Locate the cell with the specified text and output its (x, y) center coordinate. 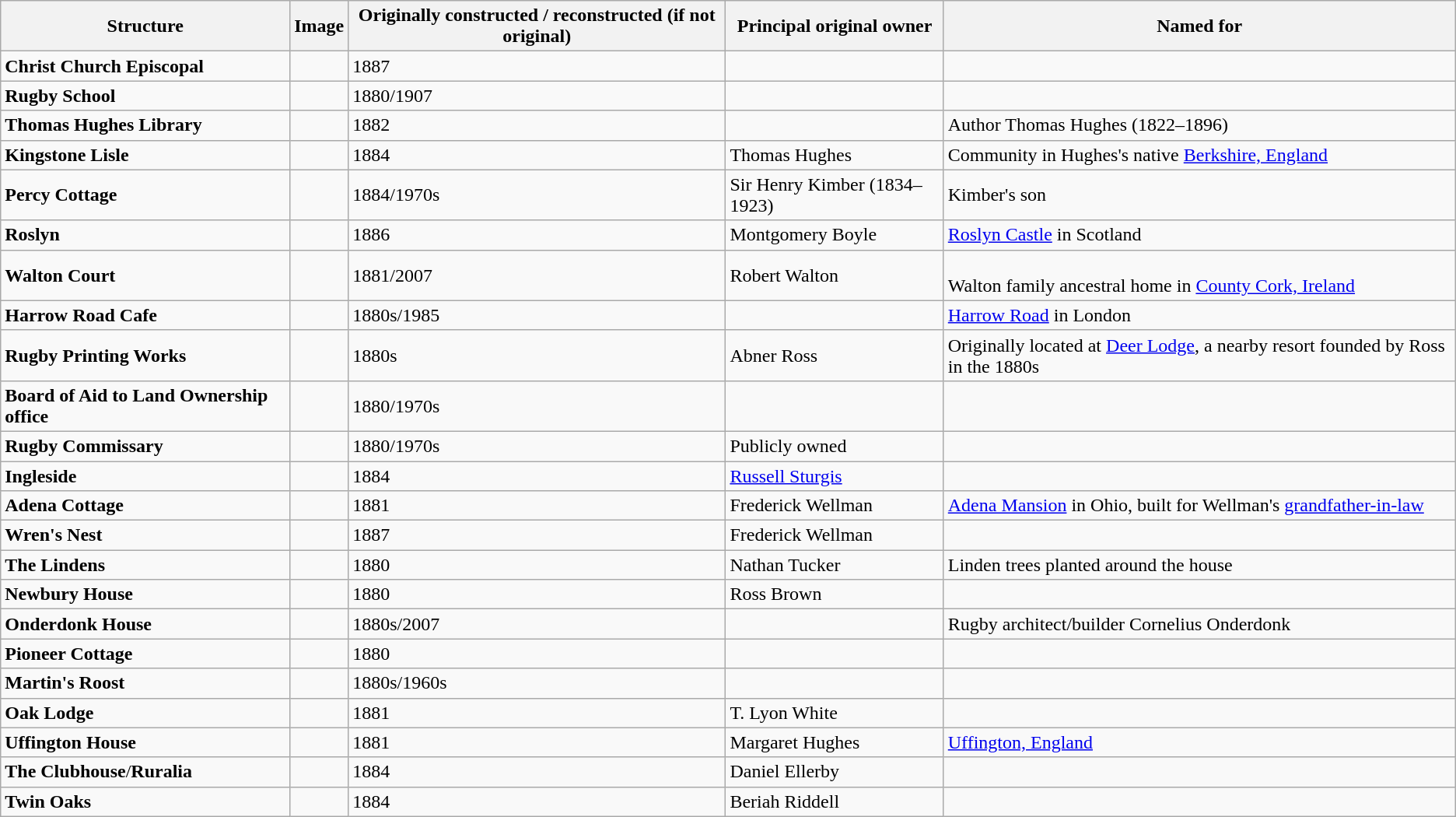
The Lindens (145, 565)
1886 (537, 235)
Margaret Hughes (835, 742)
Thomas Hughes Library (145, 125)
Roslyn (145, 235)
Originally located at Deer Lodge, a nearby resort founded by Ross in the 1880s (1199, 355)
Kimber's son (1199, 195)
Ross Brown (835, 594)
The Clubhouse/Ruralia (145, 772)
Beriah Riddell (835, 801)
1884/1970s (537, 195)
Montgomery Boyle (835, 235)
1880s/1985 (537, 315)
1882 (537, 125)
Daniel Ellerby (835, 772)
Publicly owned (835, 446)
1881/2007 (537, 275)
Twin Oaks (145, 801)
Rugby Printing Works (145, 355)
Originally constructed / reconstructed (if not original) (537, 26)
Russell Sturgis (835, 475)
Harrow Road in London (1199, 315)
Board of Aid to Land Ownership office (145, 406)
Wren's Nest (145, 535)
Linden trees planted around the house (1199, 565)
Community in Hughes's native Berkshire, England (1199, 155)
Thomas Hughes (835, 155)
1880s/2007 (537, 624)
Image (319, 26)
Oak Lodge (145, 713)
Rugby architect/builder Cornelius Onderdonk (1199, 624)
Roslyn Castle in Scotland (1199, 235)
Named for (1199, 26)
Principal original owner (835, 26)
Harrow Road Cafe (145, 315)
Uffington, England (1199, 742)
Newbury House (145, 594)
Pioneer Cottage (145, 654)
1880s/1960s (537, 683)
Adena Mansion in Ohio, built for Wellman's grandfather-in-law (1199, 506)
Rugby Commissary (145, 446)
Abner Ross (835, 355)
Structure (145, 26)
Walton family ancestral home in County Cork, Ireland (1199, 275)
Robert Walton (835, 275)
Author Thomas Hughes (1822–1896) (1199, 125)
Rugby School (145, 96)
1880s (537, 355)
Adena Cottage (145, 506)
Uffington House (145, 742)
Onderdonk House (145, 624)
Martin's Roost (145, 683)
Kingstone Lisle (145, 155)
Ingleside (145, 475)
T. Lyon White (835, 713)
Walton Court (145, 275)
1880/1907 (537, 96)
Christ Church Episcopal (145, 66)
Nathan Tucker (835, 565)
Percy Cottage (145, 195)
Sir Henry Kimber (1834–1923) (835, 195)
